Detect which cell encompasses the target text, then output its [X, Y] center coordinate. 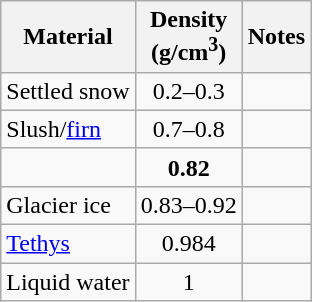
Settled snow [68, 91]
Liquid water [68, 282]
0.2–0.3 [188, 91]
Tethys [68, 244]
Notes [276, 37]
1 [188, 282]
Material [68, 37]
0.984 [188, 244]
Slush/firn [68, 129]
0.7–0.8 [188, 129]
0.83–0.92 [188, 205]
0.82 [188, 167]
Density(g/cm3) [188, 37]
Glacier ice [68, 205]
